Scan for the cell matching the given text and deliver its (x, y) coordinate at center. 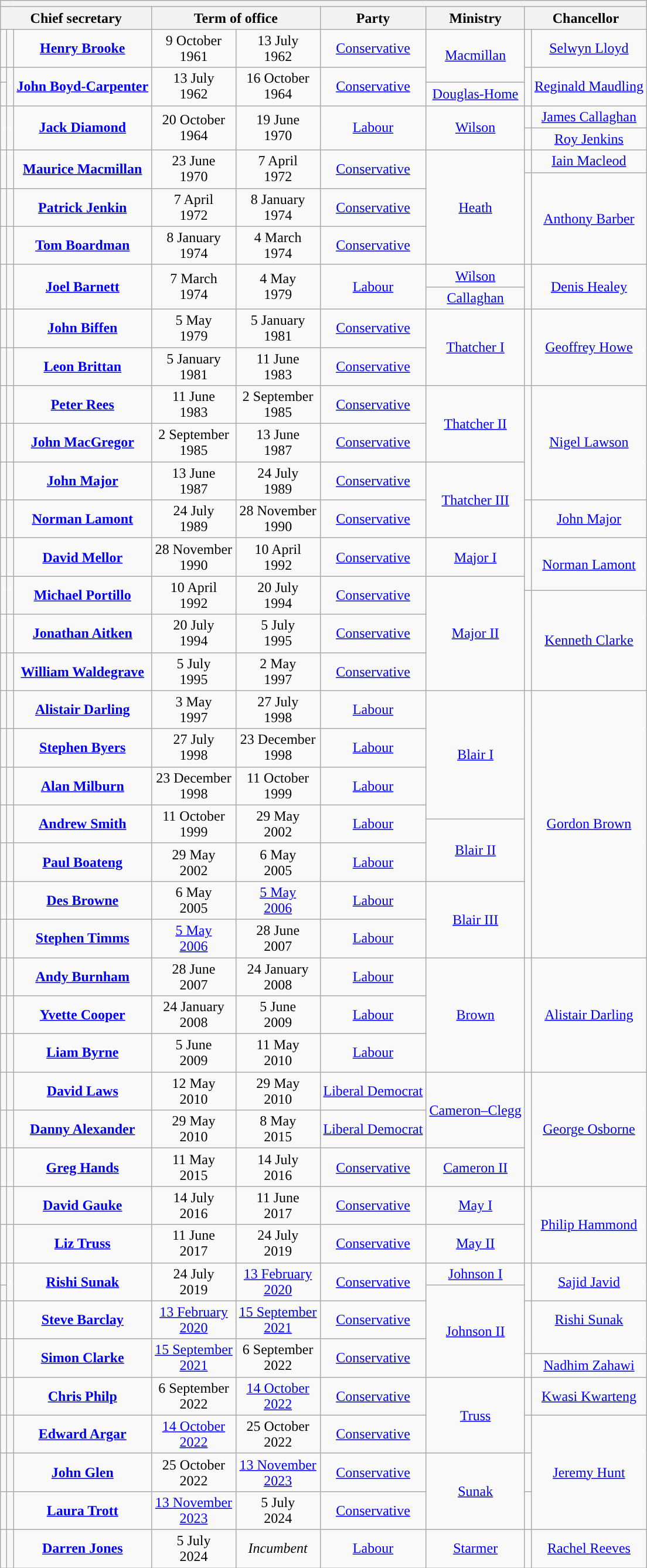
John MacGregor (83, 443)
Gordon Brown (588, 824)
7 March1974 (194, 287)
Anthony Barber (588, 218)
Starmer (475, 1549)
Macmillan (475, 56)
George Osborne (588, 1129)
23 June1970 (194, 169)
Paul Boateng (83, 862)
Andy Burnham (83, 977)
Jeremy Hunt (588, 1472)
4 May1979 (278, 287)
Ministry (475, 18)
Term of office (236, 18)
Selwyn Lloyd (588, 48)
Edward Argar (83, 1434)
May II (475, 1244)
John Glen (83, 1472)
John Biffen (83, 328)
Thatcher III (475, 500)
Blair II (475, 850)
12 May2010 (194, 1091)
David Laws (83, 1091)
Philip Hammond (588, 1225)
Kenneth Clarke (588, 640)
Des Browne (83, 900)
Thatcher II (475, 424)
Jonathan Aitken (83, 633)
Stephen Byers (83, 748)
Chief secretary (76, 18)
David Gauke (83, 1205)
Thatcher I (475, 347)
Simon Clarke (83, 1358)
Leon Brittan (83, 366)
Patrick Jenkin (83, 208)
John Boyd-Carpenter (83, 87)
Sunak (475, 1491)
Greg Hands (83, 1168)
Denis Healey (588, 287)
Alan Milburn (83, 785)
Joel Barnett (83, 287)
Douglas-Home (475, 94)
Heath (475, 208)
Michael Portillo (83, 596)
20 October1964 (194, 128)
Blair I (475, 755)
Major I (475, 557)
Sajid Javid (588, 1281)
Liz Truss (83, 1244)
Major II (475, 633)
Danny Alexander (83, 1129)
Truss (475, 1415)
3 May1997 (194, 709)
Yvette Cooper (83, 1015)
Jack Diamond (83, 128)
Party (373, 18)
11 May2010 (278, 1053)
Johnson I (475, 1274)
Maurice Macmillan (83, 169)
Callaghan (475, 298)
19 June1970 (278, 128)
Liam Byrne (83, 1053)
8 May2015 (278, 1129)
Incumbent (278, 1549)
Rachel Reeves (588, 1549)
16 October1964 (278, 87)
5 May1979 (194, 328)
Chris Philp (83, 1396)
Blair III (475, 919)
Reginald Maudling (588, 87)
David Mellor (83, 557)
Tom Boardman (83, 245)
Geoffrey Howe (588, 347)
Henry Brooke (83, 48)
2 May1997 (278, 672)
Laura Trott (83, 1510)
9 October1961 (194, 48)
Roy Jenkins (588, 139)
Cameron–Clegg (475, 1110)
Kwasi Kwarteng (588, 1396)
Iain Macleod (588, 161)
William Waldegrave (83, 672)
Cameron II (475, 1168)
Darren Jones (83, 1549)
Andrew Smith (83, 824)
Brown (475, 1015)
Peter Rees (83, 404)
11 May2015 (194, 1168)
May I (475, 1205)
Steve Barclay (83, 1320)
Chancellor (585, 18)
4 March1974 (278, 245)
Nadhim Zahawi (588, 1365)
James Callaghan (588, 117)
Nigel Lawson (588, 443)
Johnson II (475, 1331)
Stephen Timms (83, 938)
